Return (X, Y) of the center of cell containing provided text 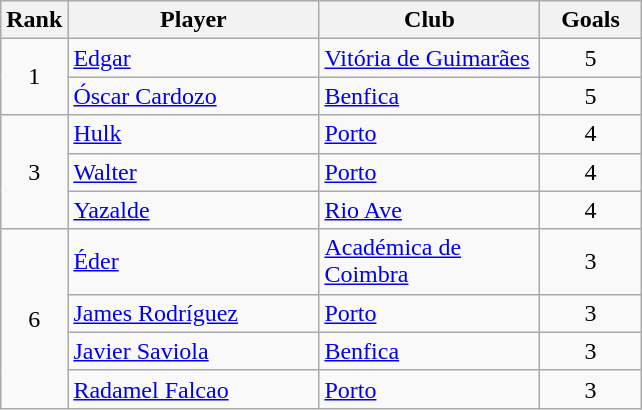
Player (194, 20)
Goals (590, 20)
Rio Ave (430, 210)
Óscar Cardozo (194, 96)
Hulk (194, 134)
Club (430, 20)
Edgar (194, 58)
Académica de Coimbra (430, 262)
Yazalde (194, 210)
Vitória de Guimarães (430, 58)
Radamel Falcao (194, 389)
6 (34, 318)
Éder (194, 262)
1 (34, 77)
Javier Saviola (194, 351)
Walter (194, 172)
James Rodríguez (194, 313)
Rank (34, 20)
